Identify which cell holds the provided text, then report its (x, y) central coordinate. 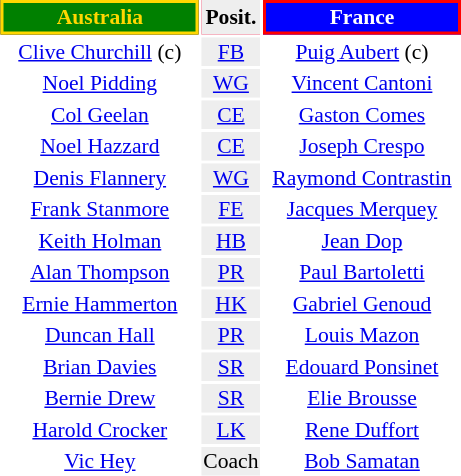
Paul Bartoletti (362, 272)
Jacques Merquey (362, 209)
HB (231, 240)
Gabriel Genoud (362, 304)
Jean Dop (362, 240)
Noel Pidding (100, 83)
France (362, 17)
Frank Stanmore (100, 209)
Vincent Cantoni (362, 83)
Edouard Ponsinet (362, 366)
Puig Aubert (c) (362, 52)
Joseph Crespo (362, 146)
Louis Mazon (362, 335)
Elie Brousse (362, 398)
Bernie Drew (100, 398)
Duncan Hall (100, 335)
FE (231, 209)
Raymond Contrastin (362, 178)
FB (231, 52)
Rene Duffort (362, 430)
Col Geelan (100, 114)
HK (231, 304)
Vic Hey (100, 461)
Noel Hazzard (100, 146)
Harold Crocker (100, 430)
Denis Flannery (100, 178)
Gaston Comes (362, 114)
Australia (100, 17)
Clive Churchill (c) (100, 52)
Ernie Hammerton (100, 304)
Keith Holman (100, 240)
Coach (231, 461)
Posit. (231, 17)
Alan Thompson (100, 272)
LK (231, 430)
Brian Davies (100, 366)
Bob Samatan (362, 461)
